Pinpoint the cell where the given text exists, returning its (x, y) midpoint coordinate. 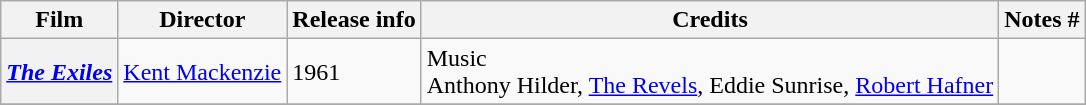
Kent Mackenzie (202, 72)
Film (60, 20)
The Exiles (60, 72)
Notes # (1042, 20)
Credits (710, 20)
Release info (354, 20)
MusicAnthony Hilder, The Revels, Eddie Sunrise, Robert Hafner (710, 72)
1961 (354, 72)
Director (202, 20)
